Capture the cell that displays the provided text and extract its [x, y] central coordinate. 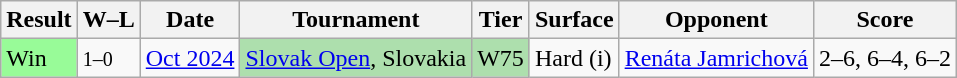
W75 [501, 58]
Slovak Open, Slovakia [356, 58]
Renáta Jamrichová [716, 58]
Hard (i) [574, 58]
Score [884, 20]
Result [39, 20]
Date [190, 20]
2–6, 6–4, 6–2 [884, 58]
Surface [574, 20]
Oct 2024 [190, 58]
Tournament [356, 20]
1–0 [108, 58]
W–L [108, 20]
Tier [501, 20]
Win [39, 58]
Opponent [716, 20]
